For the text-containing cell, return its midpoint in [X, Y] coordinate format. 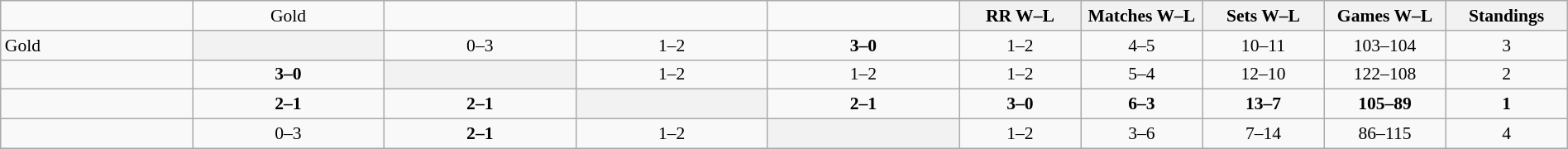
4 [1507, 134]
3–6 [1141, 134]
5–4 [1141, 74]
Standings [1507, 16]
122–108 [1384, 74]
86–115 [1384, 134]
Games W–L [1384, 16]
105–89 [1384, 104]
6–3 [1141, 104]
3 [1507, 46]
103–104 [1384, 46]
4–5 [1141, 46]
13–7 [1264, 104]
1 [1507, 104]
Sets W–L [1264, 16]
2 [1507, 74]
12–10 [1264, 74]
Matches W–L [1141, 16]
10–11 [1264, 46]
7–14 [1264, 134]
RR W–L [1021, 16]
